Scan for the cell matching the given text and deliver its [x, y] coordinate at center. 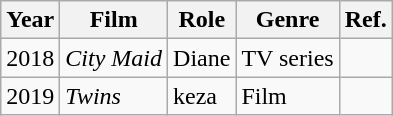
Genre [288, 20]
Ref. [366, 20]
TV series [288, 58]
keza [202, 96]
Diane [202, 58]
2018 [30, 58]
2019 [30, 96]
Twins [114, 96]
Role [202, 20]
City Maid [114, 58]
Year [30, 20]
